Return the [x, y] coordinate for the center point of the cell that contains the specified text.  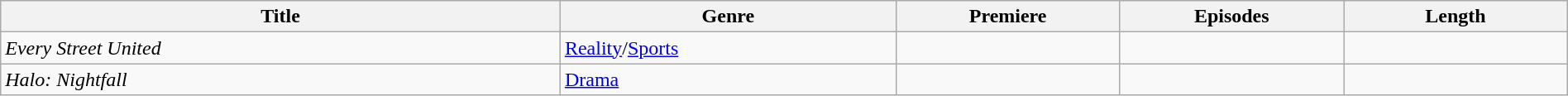
Drama [728, 79]
Episodes [1232, 17]
Genre [728, 17]
Length [1456, 17]
Premiere [1007, 17]
Halo: Nightfall [281, 79]
Every Street United [281, 48]
Reality/Sports [728, 48]
Title [281, 17]
